From the cell containing the given text, extract its center point as [X, Y] coordinate. 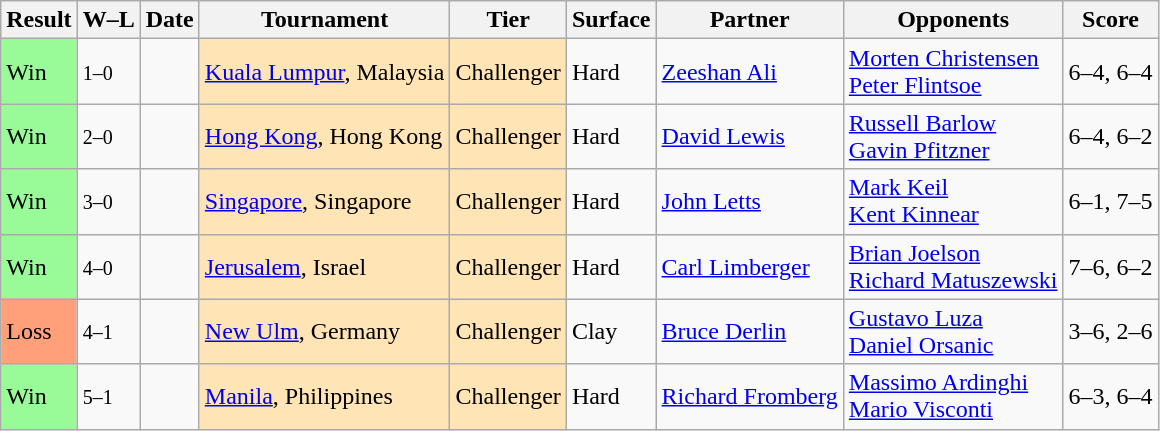
6–4, 6–2 [1110, 136]
W–L [108, 20]
3–6, 2–6 [1110, 332]
5–1 [108, 396]
4–0 [108, 266]
Carl Limberger [750, 266]
Massimo Ardinghi Mario Visconti [953, 396]
2–0 [108, 136]
Score [1110, 20]
Morten Christensen Peter Flintsoe [953, 72]
Russell Barlow Gavin Pfitzner [953, 136]
1–0 [108, 72]
New Ulm, Germany [324, 332]
Hong Kong, Hong Kong [324, 136]
Brian Joelson Richard Matuszewski [953, 266]
7–6, 6–2 [1110, 266]
Date [170, 20]
Opponents [953, 20]
Mark Keil Kent Kinnear [953, 202]
Zeeshan Ali [750, 72]
David Lewis [750, 136]
Surface [611, 20]
Tournament [324, 20]
John Letts [750, 202]
Loss [39, 332]
6–4, 6–4 [1110, 72]
Bruce Derlin [750, 332]
6–1, 7–5 [1110, 202]
Jerusalem, Israel [324, 266]
Clay [611, 332]
Singapore, Singapore [324, 202]
4–1 [108, 332]
Partner [750, 20]
Richard Fromberg [750, 396]
Result [39, 20]
Manila, Philippines [324, 396]
Kuala Lumpur, Malaysia [324, 72]
Gustavo Luza Daniel Orsanic [953, 332]
3–0 [108, 202]
6–3, 6–4 [1110, 396]
Tier [508, 20]
